Output the (x, y) coordinate of the center of the cell containing the given text.  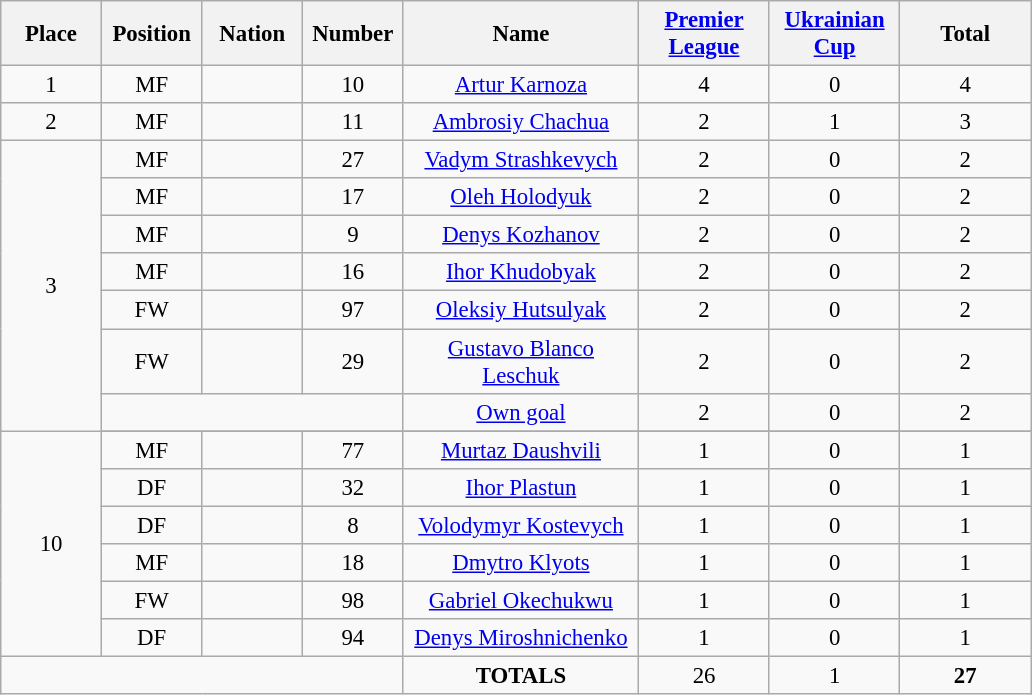
Own goal (521, 412)
Vadym Strashkevych (521, 160)
TOTALS (521, 675)
Ukrainian Cup (834, 34)
Oleh Holodyuk (521, 197)
Denys Miroshnichenko (521, 638)
Denys Kozhanov (521, 235)
Dmytro Klyots (521, 563)
9 (354, 235)
77 (354, 450)
Ihor Plastun (521, 487)
Number (354, 34)
Murtaz Daushvili (521, 450)
Ihor Khudobyak (521, 273)
Nation (252, 34)
26 (704, 675)
Gustavo Blanco Leschuk (521, 362)
Gabriel Okechukwu (521, 600)
Volodymyr Kostevych (521, 525)
11 (354, 122)
17 (354, 197)
29 (354, 362)
Place (52, 34)
Ambrosiy Chachua (521, 122)
Name (521, 34)
18 (354, 563)
94 (354, 638)
Position (152, 34)
32 (354, 487)
Total (966, 34)
Premier League (704, 34)
Artur Karnoza (521, 85)
16 (354, 273)
8 (354, 525)
Oleksiy Hutsulyak (521, 310)
98 (354, 600)
97 (354, 310)
